Identify which cell holds the provided text, then report its (X, Y) central coordinate. 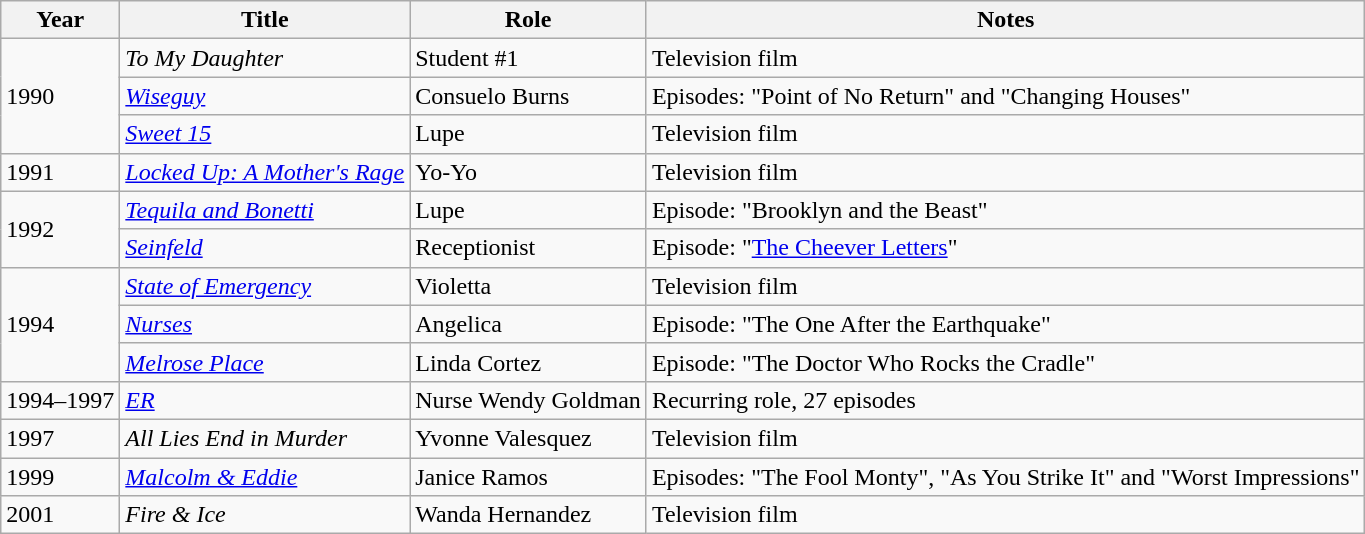
Year (60, 20)
Nurses (265, 324)
Tequila and Bonetti (265, 210)
Locked Up: A Mother's Rage (265, 172)
1997 (60, 438)
State of Emergency (265, 286)
ER (265, 400)
Angelica (528, 324)
2001 (60, 515)
1994–1997 (60, 400)
Malcolm & Eddie (265, 477)
Title (265, 20)
Wiseguy (265, 96)
All Lies End in Murder (265, 438)
Episodes: "Point of No Return" and "Changing Houses" (1006, 96)
To My Daughter (265, 58)
Fire & Ice (265, 515)
Sweet 15 (265, 134)
Yo-Yo (528, 172)
Wanda Hernandez (528, 515)
Nurse Wendy Goldman (528, 400)
Janice Ramos (528, 477)
1994 (60, 324)
Linda Cortez (528, 362)
Seinfeld (265, 248)
Role (528, 20)
Violetta (528, 286)
1990 (60, 96)
Episode: "The Cheever Letters" (1006, 248)
Episode: "The One After the Earthquake" (1006, 324)
Yvonne Valesquez (528, 438)
1999 (60, 477)
Student #1 (528, 58)
Recurring role, 27 episodes (1006, 400)
1991 (60, 172)
Episode: "The Doctor Who Rocks the Cradle" (1006, 362)
Receptionist (528, 248)
Melrose Place (265, 362)
1992 (60, 229)
Episode: "Brooklyn and the Beast" (1006, 210)
Notes (1006, 20)
Consuelo Burns (528, 96)
Episodes: "The Fool Monty", "As You Strike It" and "Worst Impressions" (1006, 477)
